Capture the cell that displays the provided text and extract its [x, y] central coordinate. 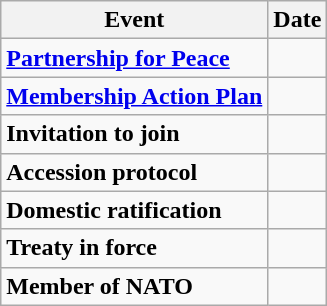
Date [298, 20]
Member of NATO [134, 286]
Treaty in force [134, 248]
Invitation to join [134, 134]
Event [134, 20]
Partnership for Peace [134, 58]
Accession protocol [134, 172]
Membership Action Plan [134, 96]
Domestic ratification [134, 210]
